Return [X, Y] of the center of cell containing provided text 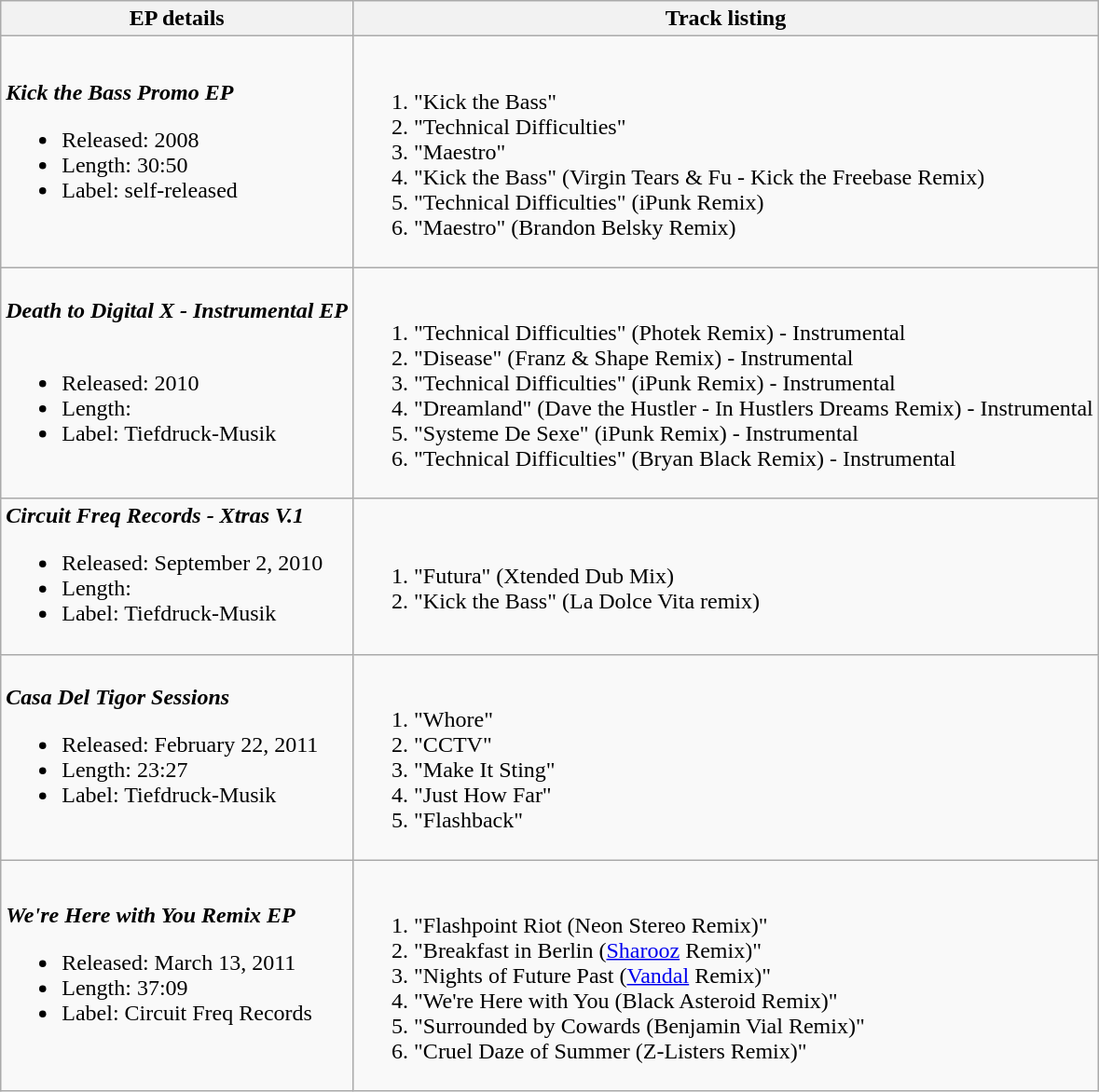
"Whore""CCTV""Make It Sting""Just How Far""Flashback" [726, 757]
Casa Del Tigor SessionsReleased: February 22, 2011Length: 23:27Label: Tiefdruck-Musik [177, 757]
Death to Digital X - Instrumental EPReleased: 2010Length:Label: Tiefdruck-Musik [177, 383]
"Futura" (Xtended Dub Mix)"Kick the Bass" (La Dolce Vita remix) [726, 576]
Circuit Freq Records - Xtras V.1Released: September 2, 2010Length:Label: Tiefdruck-Musik [177, 576]
Track listing [726, 19]
EP details [177, 19]
Kick the Bass Promo EPReleased: 2008Length: 30:50Label: self-released [177, 152]
We're Here with You Remix EPReleased: March 13, 2011Length: 37:09Label: Circuit Freq Records [177, 976]
